For the text-containing cell, return its midpoint in [X, Y] coordinate format. 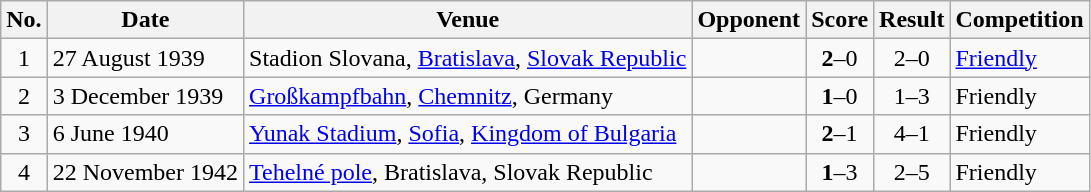
2–5 [912, 172]
2 [24, 96]
2–1 [840, 134]
Competition [1020, 20]
3 December 1939 [145, 96]
22 November 1942 [145, 172]
4–1 [912, 134]
Großkampfbahn, Chemnitz, Germany [468, 96]
Opponent [749, 20]
6 June 1940 [145, 134]
Venue [468, 20]
Tehelné pole, Bratislava, Slovak Republic [468, 172]
Result [912, 20]
4 [24, 172]
Date [145, 20]
3 [24, 134]
Stadion Slovana, Bratislava, Slovak Republic [468, 58]
Yunak Stadium, Sofia, Kingdom of Bulgaria [468, 134]
Score [840, 20]
No. [24, 20]
27 August 1939 [145, 58]
1 [24, 58]
1–0 [840, 96]
